Detect which cell encompasses the target text, then output its (X, Y) center coordinate. 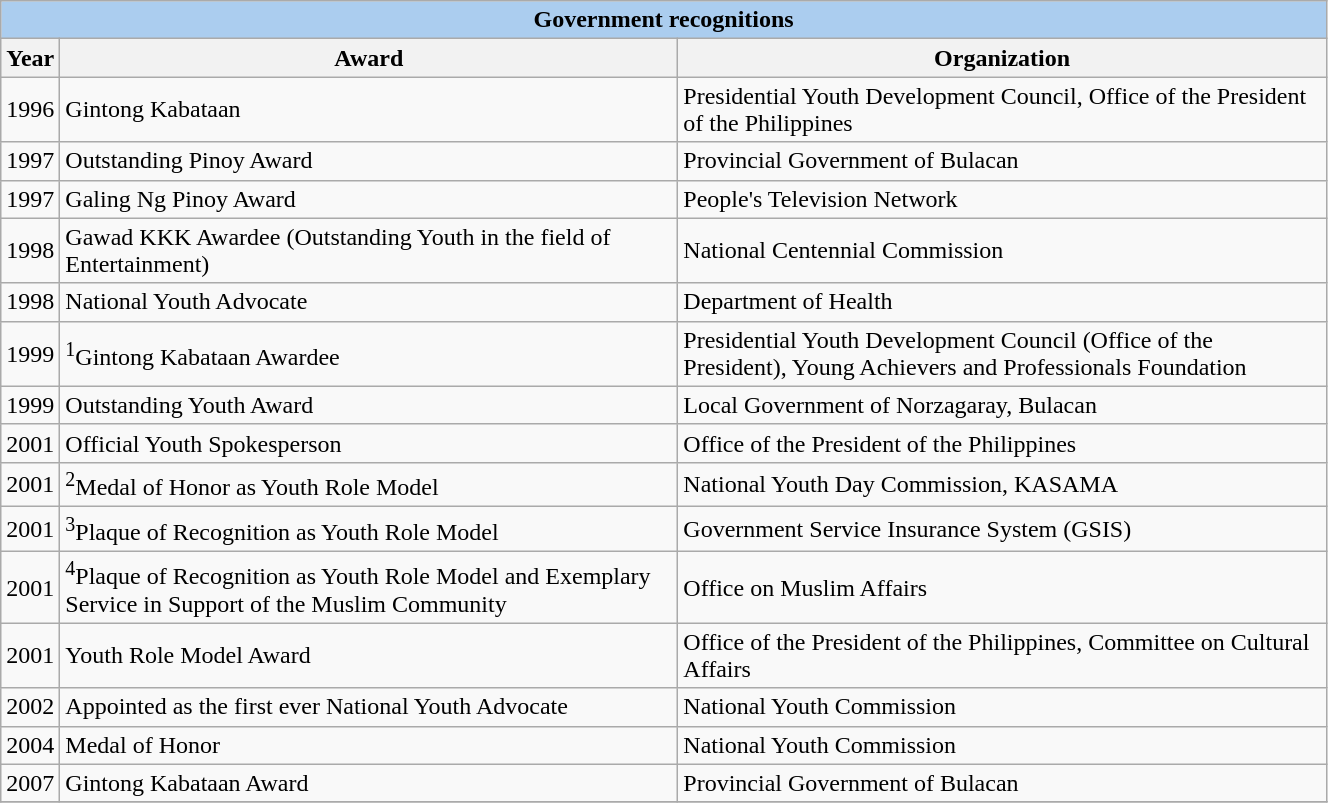
Appointed as the first ever National Youth Advocate (369, 707)
Official Youth Spokesperson (369, 443)
Local Government of Norzagaray, Bulacan (1002, 405)
Department of Health (1002, 302)
Office on Muslim Affairs (1002, 587)
Year (30, 58)
2Medal of Honor as Youth Role Model (369, 484)
Presidential Youth Development Council (Office of the President), Young Achievers and Professionals Foundation (1002, 354)
Presidential Youth Development Council, Office of the President of the Philippines (1002, 110)
National Youth Day Commission, KASAMA (1002, 484)
Medal of Honor (369, 745)
National Youth Advocate (369, 302)
2007 (30, 783)
1996 (30, 110)
Outstanding Pinoy Award (369, 161)
2004 (30, 745)
Galing Ng Pinoy Award (369, 199)
Gawad KKK Awardee (Outstanding Youth in the field of Entertainment) (369, 250)
Gintong Kabataan (369, 110)
Organization (1002, 58)
3Plaque of Recognition as Youth Role Model (369, 530)
1Gintong Kabataan Awardee (369, 354)
Youth Role Model Award (369, 656)
Award (369, 58)
4Plaque of Recognition as Youth Role Model and Exemplary Service in Support of the Muslim Community (369, 587)
People's Television Network (1002, 199)
National Centennial Commission (1002, 250)
Office of the President of the Philippines (1002, 443)
Government recognitions (664, 20)
2002 (30, 707)
Outstanding Youth Award (369, 405)
Government Service Insurance System (GSIS) (1002, 530)
Gintong Kabataan Award (369, 783)
Office of the President of the Philippines, Committee on Cultural Affairs (1002, 656)
